Extract the [X, Y] coordinate from the center of the cell holding the provided text.  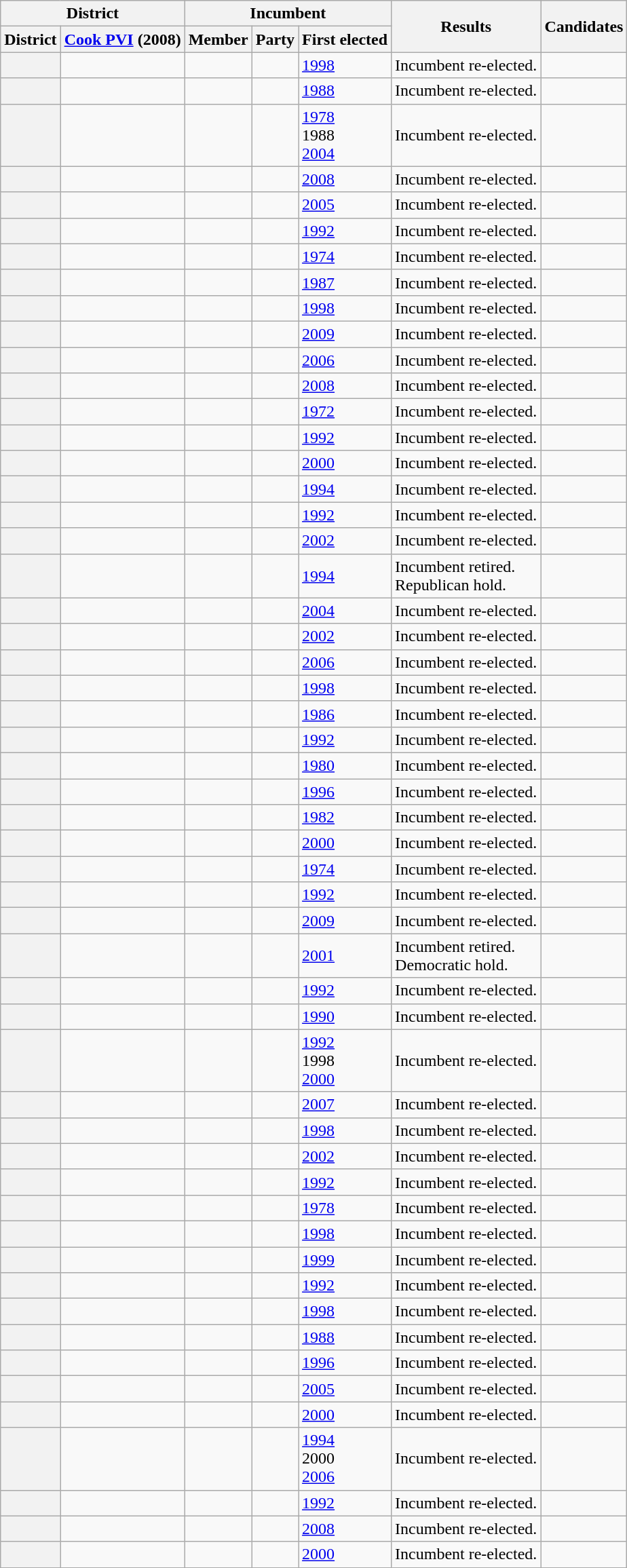
1978 [345, 1208]
1986 [345, 714]
2007 [345, 1105]
1982 [345, 818]
19781988 2004 [345, 135]
Results [466, 26]
1980 [345, 765]
Candidates [584, 26]
19942000 2006 [345, 1459]
Incumbent retired.Republican hold. [466, 575]
2001 [345, 955]
1990 [345, 1016]
2004 [345, 611]
19921998 2000 [345, 1060]
First elected [345, 39]
Cook PVI (2008) [122, 39]
Member [218, 39]
Incumbent [288, 14]
1972 [345, 412]
1987 [345, 282]
1999 [345, 1260]
Party [275, 39]
Incumbent retired.Democratic hold. [466, 955]
